Identify which cell holds the provided text, then report its [x, y] central coordinate. 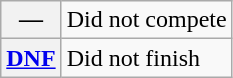
— [31, 20]
Did not compete [146, 20]
DNF [31, 58]
Did not finish [146, 58]
